Return the [X, Y] coordinate for the center point of the cell that contains the specified text.  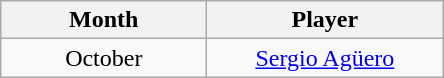
Month [104, 20]
Player [325, 20]
October [104, 58]
Sergio Agüero [325, 58]
